Extract the (X, Y) coordinate from the center of the cell holding the provided text.  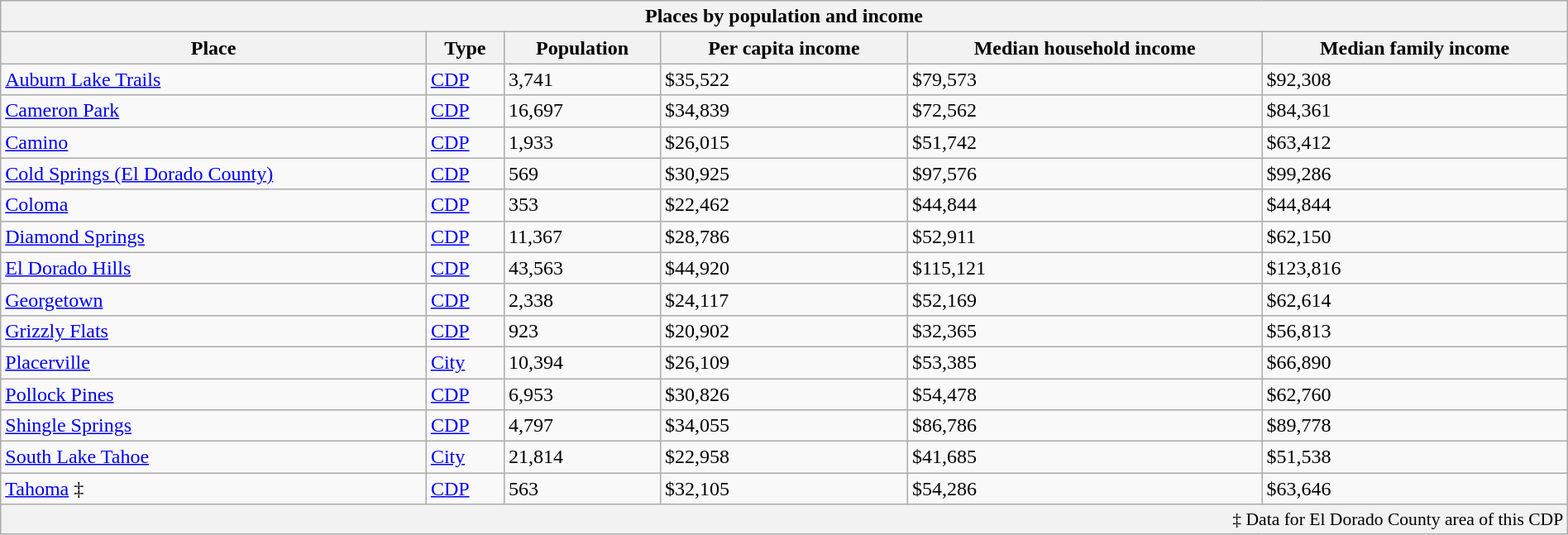
$66,890 (1414, 362)
16,697 (582, 111)
$86,786 (1085, 426)
Cold Springs (El Dorado County) (213, 174)
$79,573 (1085, 79)
569 (582, 174)
Median family income (1414, 48)
Places by population and income (784, 17)
Place (213, 48)
El Dorado Hills (213, 268)
Diamond Springs (213, 236)
$22,462 (784, 205)
$32,105 (784, 489)
$62,150 (1414, 236)
$51,742 (1085, 142)
4,797 (582, 426)
South Lake Tahoe (213, 457)
$89,778 (1414, 426)
2,338 (582, 299)
Cameron Park (213, 111)
Placerville (213, 362)
$99,286 (1414, 174)
$24,117 (784, 299)
Auburn Lake Trails (213, 79)
Grizzly Flats (213, 331)
$54,478 (1085, 394)
$63,646 (1414, 489)
$56,813 (1414, 331)
10,394 (582, 362)
353 (582, 205)
$54,286 (1085, 489)
Camino (213, 142)
Median household income (1085, 48)
$30,925 (784, 174)
923 (582, 331)
$22,958 (784, 457)
$20,902 (784, 331)
Pollock Pines (213, 394)
Type (465, 48)
$63,412 (1414, 142)
Georgetown (213, 299)
$30,826 (784, 394)
$72,562 (1085, 111)
$34,055 (784, 426)
$28,786 (784, 236)
$26,109 (784, 362)
$44,920 (784, 268)
21,814 (582, 457)
3,741 (582, 79)
‡ Data for El Dorado County area of this CDP (784, 519)
Shingle Springs (213, 426)
$52,911 (1085, 236)
$51,538 (1414, 457)
$52,169 (1085, 299)
$62,614 (1414, 299)
$26,015 (784, 142)
$84,361 (1414, 111)
$35,522 (784, 79)
11,367 (582, 236)
43,563 (582, 268)
$32,365 (1085, 331)
6,953 (582, 394)
Coloma (213, 205)
$34,839 (784, 111)
$41,685 (1085, 457)
$62,760 (1414, 394)
1,933 (582, 142)
$97,576 (1085, 174)
$123,816 (1414, 268)
563 (582, 489)
$115,121 (1085, 268)
Per capita income (784, 48)
Population (582, 48)
$53,385 (1085, 362)
$92,308 (1414, 79)
Tahoma ‡ (213, 489)
